Find where the given text appears and provide that cell's center as (x, y) coordinate. 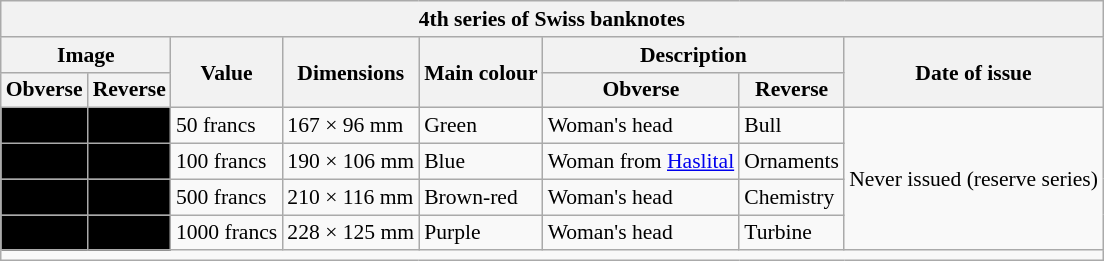
Dimensions (350, 72)
500 francs (226, 197)
Woman from Haslital (642, 162)
228 × 125 mm (350, 233)
210 × 116 mm (350, 197)
Main colour (480, 72)
Date of issue (974, 72)
Image (86, 55)
Value (226, 72)
50 francs (226, 126)
Never issued (reserve series) (974, 179)
Brown-red (480, 197)
100 francs (226, 162)
1000 francs (226, 233)
167 × 96 mm (350, 126)
190 × 106 mm (350, 162)
Chemistry (792, 197)
Purple (480, 233)
Blue (480, 162)
Green (480, 126)
4th series of Swiss banknotes (552, 19)
Turbine (792, 233)
Description (694, 55)
Bull (792, 126)
Ornaments (792, 162)
